Output the [x, y] coordinate of the center of the cell containing the given text.  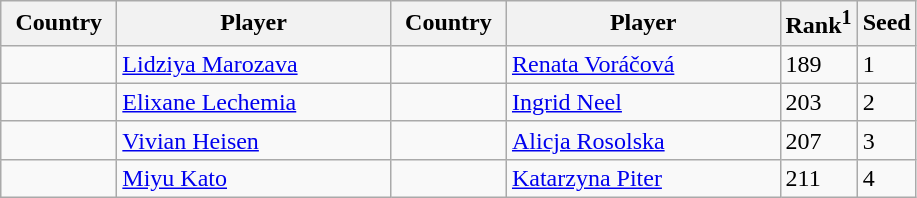
4 [886, 178]
211 [818, 178]
207 [818, 140]
189 [818, 64]
3 [886, 140]
Vivian Heisen [254, 140]
2 [886, 102]
Katarzyna Piter [643, 178]
Lidziya Marozava [254, 64]
Renata Voráčová [643, 64]
Ingrid Neel [643, 102]
1 [886, 64]
Rank1 [818, 24]
Alicja Rosolska [643, 140]
Seed [886, 24]
203 [818, 102]
Miyu Kato [254, 178]
Elixane Lechemia [254, 102]
